Determine the (x, y) coordinate at the center of the cell enclosing the given text.  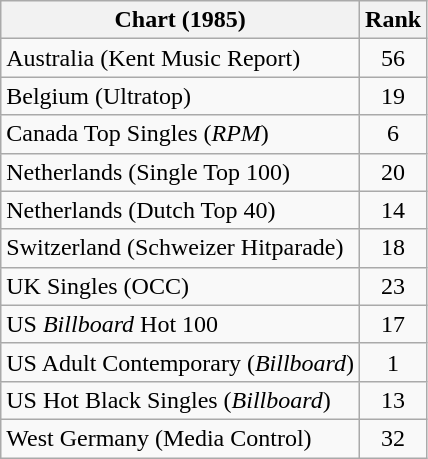
17 (394, 324)
18 (394, 248)
UK Singles (OCC) (180, 286)
US Billboard Hot 100 (180, 324)
Australia (Kent Music Report) (180, 58)
Belgium (Ultratop) (180, 96)
56 (394, 58)
West Germany (Media Control) (180, 438)
Netherlands (Single Top 100) (180, 172)
6 (394, 134)
13 (394, 400)
US Hot Black Singles (Billboard) (180, 400)
Netherlands (Dutch Top 40) (180, 210)
US Adult Contemporary (Billboard) (180, 362)
1 (394, 362)
Chart (1985) (180, 20)
Canada Top Singles (RPM) (180, 134)
23 (394, 286)
14 (394, 210)
32 (394, 438)
19 (394, 96)
Switzerland (Schweizer Hitparade) (180, 248)
Rank (394, 20)
20 (394, 172)
